Extract the (X, Y) coordinate from the center of the cell holding the provided text.  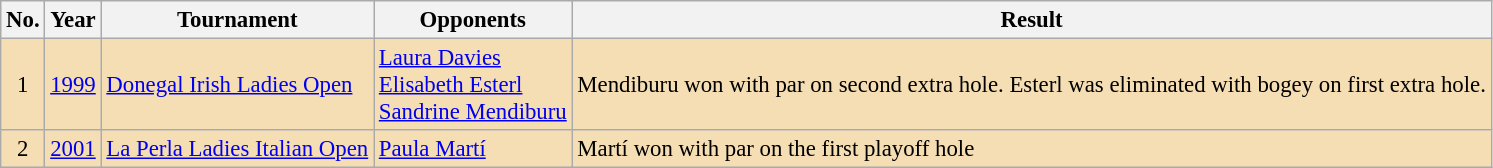
Paula Martí (474, 149)
Result (1032, 20)
No. (23, 20)
2001 (73, 149)
Laura Davies Elisabeth Esterl Sandrine Mendiburu (474, 85)
2 (23, 149)
1999 (73, 85)
Mendiburu won with par on second extra hole. Esterl was eliminated with bogey on first extra hole. (1032, 85)
1 (23, 85)
Year (73, 20)
La Perla Ladies Italian Open (237, 149)
Tournament (237, 20)
Opponents (474, 20)
Donegal Irish Ladies Open (237, 85)
Martí won with par on the first playoff hole (1032, 149)
